Return (x, y) of the center of cell containing provided text 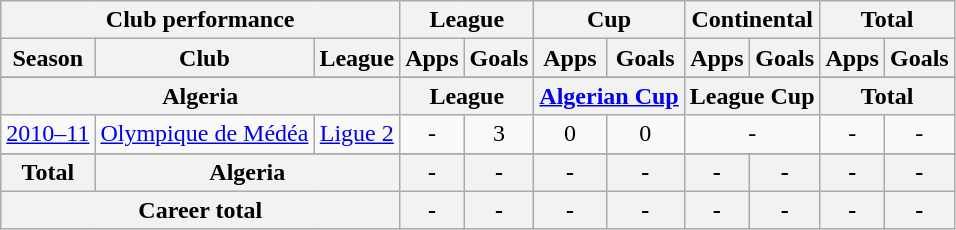
Olympique de Médéa (204, 134)
Algerian Cup (609, 96)
Career total (200, 210)
Continental (752, 20)
3 (499, 134)
League Cup (752, 96)
Ligue 2 (357, 134)
Club performance (200, 20)
Club (204, 58)
Season (48, 58)
Cup (609, 20)
2010–11 (48, 134)
